Pinpoint the cell where the given text exists, returning its (x, y) midpoint coordinate. 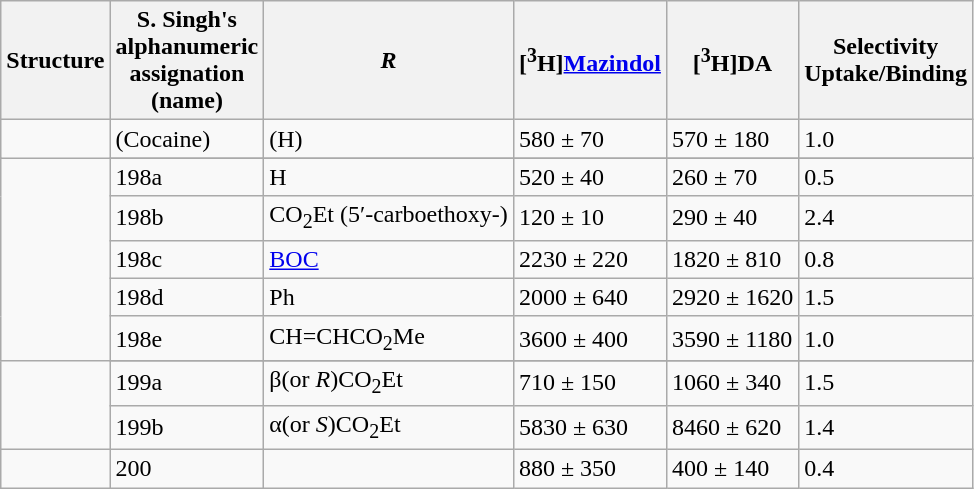
1820 ± 810 (732, 259)
199a (187, 383)
710 ± 150 (590, 383)
2.4 (886, 218)
[3H]DA (732, 60)
(Cocaine) (187, 139)
1060 ± 340 (732, 383)
α(or S)CO2Et (389, 427)
Structure (56, 60)
5830 ± 630 (590, 427)
8460 ± 620 (732, 427)
Ph (389, 297)
BOC (389, 259)
1.4 (886, 427)
198b (187, 218)
198a (187, 177)
2920 ± 1620 (732, 297)
3600 ± 400 (590, 338)
0.4 (886, 468)
2230 ± 220 (590, 259)
199b (187, 427)
SelectivityUptake/Binding (886, 60)
290 ± 40 (732, 218)
[3H]Mazindol (590, 60)
400 ± 140 (732, 468)
0.8 (886, 259)
198e (187, 338)
R (389, 60)
198c (187, 259)
3590 ± 1180 (732, 338)
0.5 (886, 177)
570 ± 180 (732, 139)
260 ± 70 (732, 177)
200 (187, 468)
CH=CHCO2Me (389, 338)
2000 ± 640 (590, 297)
580 ± 70 (590, 139)
198d (187, 297)
H (389, 177)
(H) (389, 139)
S. Singh'salphanumericassignation(name) (187, 60)
CO2Et (5′-carboethoxy-) (389, 218)
β(or R)CO2Et (389, 383)
880 ± 350 (590, 468)
120 ± 10 (590, 218)
520 ± 40 (590, 177)
